Return [X, Y] of the center of cell containing provided text 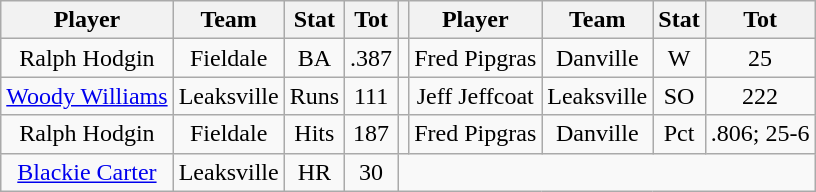
BA [314, 58]
.387 [372, 58]
Runs [314, 96]
111 [372, 96]
W [679, 58]
187 [372, 134]
30 [372, 172]
Hits [314, 134]
Pct [679, 134]
HR [314, 172]
.806; 25-6 [760, 134]
SO [679, 96]
222 [760, 96]
Woody Williams [87, 96]
Jeff Jeffcoat [476, 96]
Blackie Carter [87, 172]
25 [760, 58]
